Pinpoint the cell where the given text exists, returning its [X, Y] midpoint coordinate. 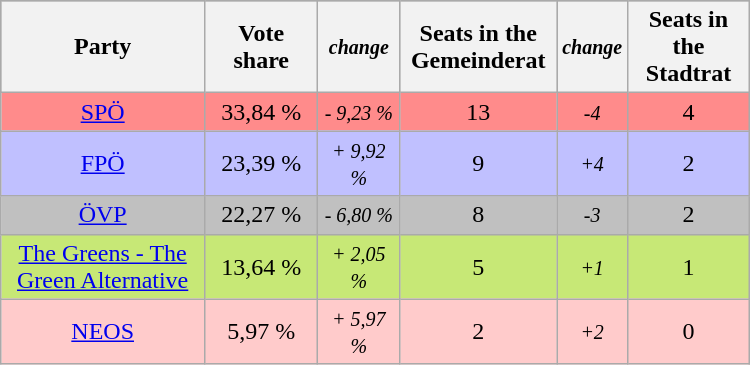
-4 [592, 112]
13 [478, 112]
+ 5,97 % [359, 332]
NEOS [103, 332]
5 [478, 266]
Seats in the Gemeinderat [478, 47]
23,39 % [262, 164]
33,84 % [262, 112]
- 9,23 % [359, 112]
1 [689, 266]
5,97 % [262, 332]
+ 2,05 % [359, 266]
- 6,80 % [359, 215]
Vote share [262, 47]
Seats in the Stadtrat [689, 47]
+1 [592, 266]
13,64 % [262, 266]
0 [689, 332]
The Greens - The Green Alternative [103, 266]
-3 [592, 215]
8 [478, 215]
SPÖ [103, 112]
22,27 % [262, 215]
+4 [592, 164]
ÖVP [103, 215]
9 [478, 164]
+ 9,92 % [359, 164]
+2 [592, 332]
FPÖ [103, 164]
4 [689, 112]
Party [103, 47]
